Provide the [x, y] coordinate of the cell's center where the given text is located.  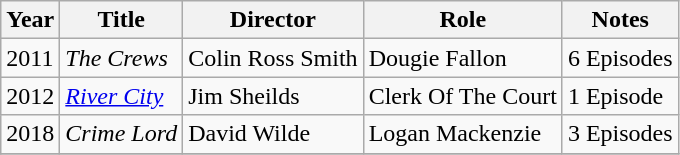
Jim Sheilds [273, 96]
Notes [620, 20]
Director [273, 20]
River City [122, 96]
Title [122, 20]
Logan Mackenzie [462, 134]
Dougie Fallon [462, 58]
Crime Lord [122, 134]
Colin Ross Smith [273, 58]
Role [462, 20]
Clerk Of The Court [462, 96]
6 Episodes [620, 58]
1 Episode [620, 96]
2011 [30, 58]
2018 [30, 134]
Year [30, 20]
2012 [30, 96]
3 Episodes [620, 134]
David Wilde [273, 134]
The Crews [122, 58]
